Identify which cell holds the provided text, then report its [X, Y] central coordinate. 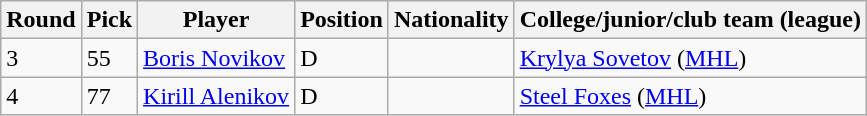
Krylya Sovetov (MHL) [690, 58]
Nationality [451, 20]
Kirill Alenikov [216, 96]
Boris Novikov [216, 58]
Steel Foxes (MHL) [690, 96]
Player [216, 20]
College/junior/club team (league) [690, 20]
4 [41, 96]
Pick [109, 20]
3 [41, 58]
Position [342, 20]
77 [109, 96]
Round [41, 20]
55 [109, 58]
